Locate the cell with the specified text and output its (x, y) center coordinate. 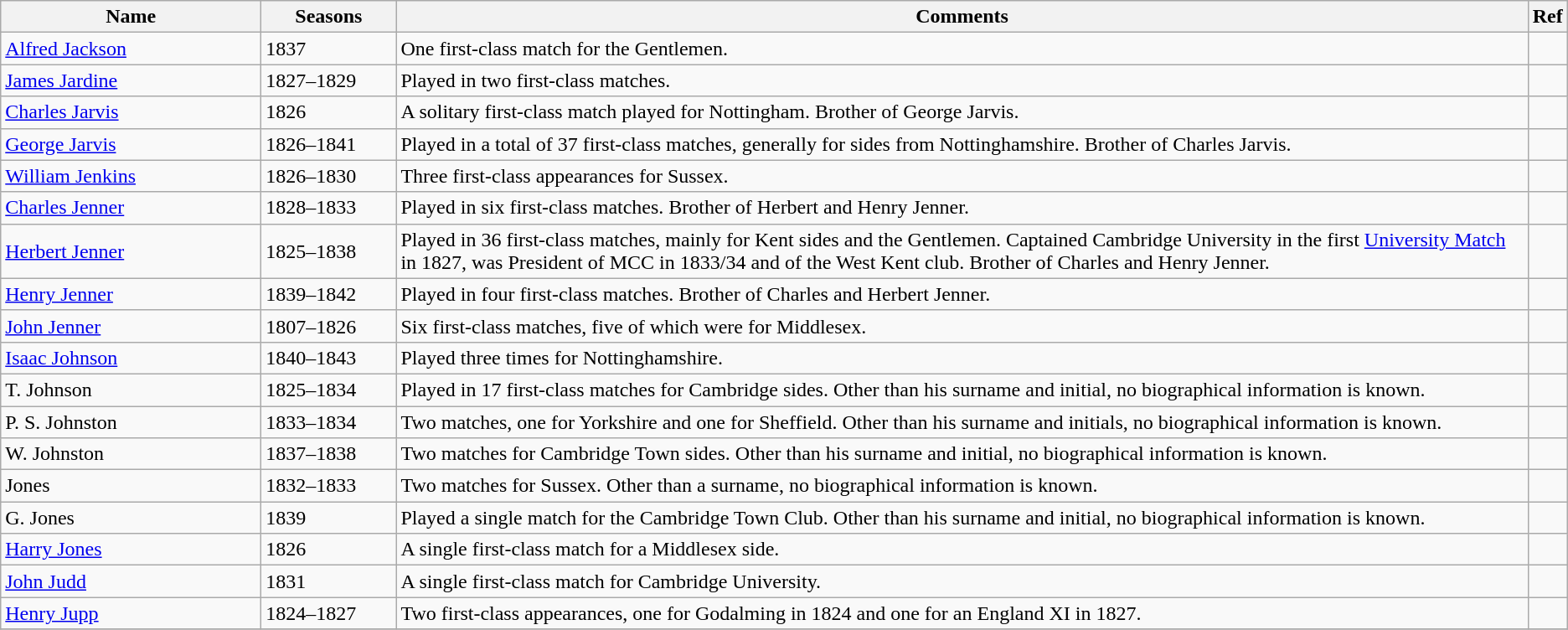
1832–1833 (328, 486)
Henry Jenner (131, 294)
A single first-class match for a Middlesex side. (962, 550)
James Jardine (131, 80)
Played in two first-class matches. (962, 80)
Two matches for Sussex. Other than a surname, no biographical information is known. (962, 486)
P. S. Johnston (131, 421)
A single first-class match for Cambridge University. (962, 581)
W. Johnston (131, 454)
G. Jones (131, 518)
1825–1834 (328, 390)
1828–1833 (328, 208)
1839 (328, 518)
Three first-class appearances for Sussex. (962, 176)
Charles Jarvis (131, 112)
T. Johnson (131, 390)
Played a single match for the Cambridge Town Club. Other than his surname and initial, no biographical information is known. (962, 518)
George Jarvis (131, 144)
William Jenkins (131, 176)
Name (131, 17)
1831 (328, 581)
1826–1841 (328, 144)
1839–1842 (328, 294)
Played three times for Nottinghamshire. (962, 358)
Comments (962, 17)
Ref (1548, 17)
John Judd (131, 581)
Jones (131, 486)
Herbert Jenner (131, 251)
1837 (328, 49)
1807–1826 (328, 326)
Charles Jenner (131, 208)
1826–1830 (328, 176)
1824–1827 (328, 613)
1837–1838 (328, 454)
Played in 17 first-class matches for Cambridge sides. Other than his surname and initial, no biographical information is known. (962, 390)
Seasons (328, 17)
1825–1838 (328, 251)
Two matches for Cambridge Town sides. Other than his surname and initial, no biographical information is known. (962, 454)
John Jenner (131, 326)
One first-class match for the Gentlemen. (962, 49)
Played in six first-class matches. Brother of Herbert and Henry Jenner. (962, 208)
Played in four first-class matches. Brother of Charles and Herbert Jenner. (962, 294)
1833–1834 (328, 421)
1827–1829 (328, 80)
Six first-class matches, five of which were for Middlesex. (962, 326)
Played in a total of 37 first-class matches, generally for sides from Nottinghamshire. Brother of Charles Jarvis. (962, 144)
Henry Jupp (131, 613)
1840–1843 (328, 358)
Harry Jones (131, 550)
Alfred Jackson (131, 49)
A solitary first-class match played for Nottingham. Brother of George Jarvis. (962, 112)
Isaac Johnson (131, 358)
Two matches, one for Yorkshire and one for Sheffield. Other than his surname and initials, no biographical information is known. (962, 421)
Two first-class appearances, one for Godalming in 1824 and one for an England XI in 1827. (962, 613)
